Return (x, y) of the center of cell containing provided text 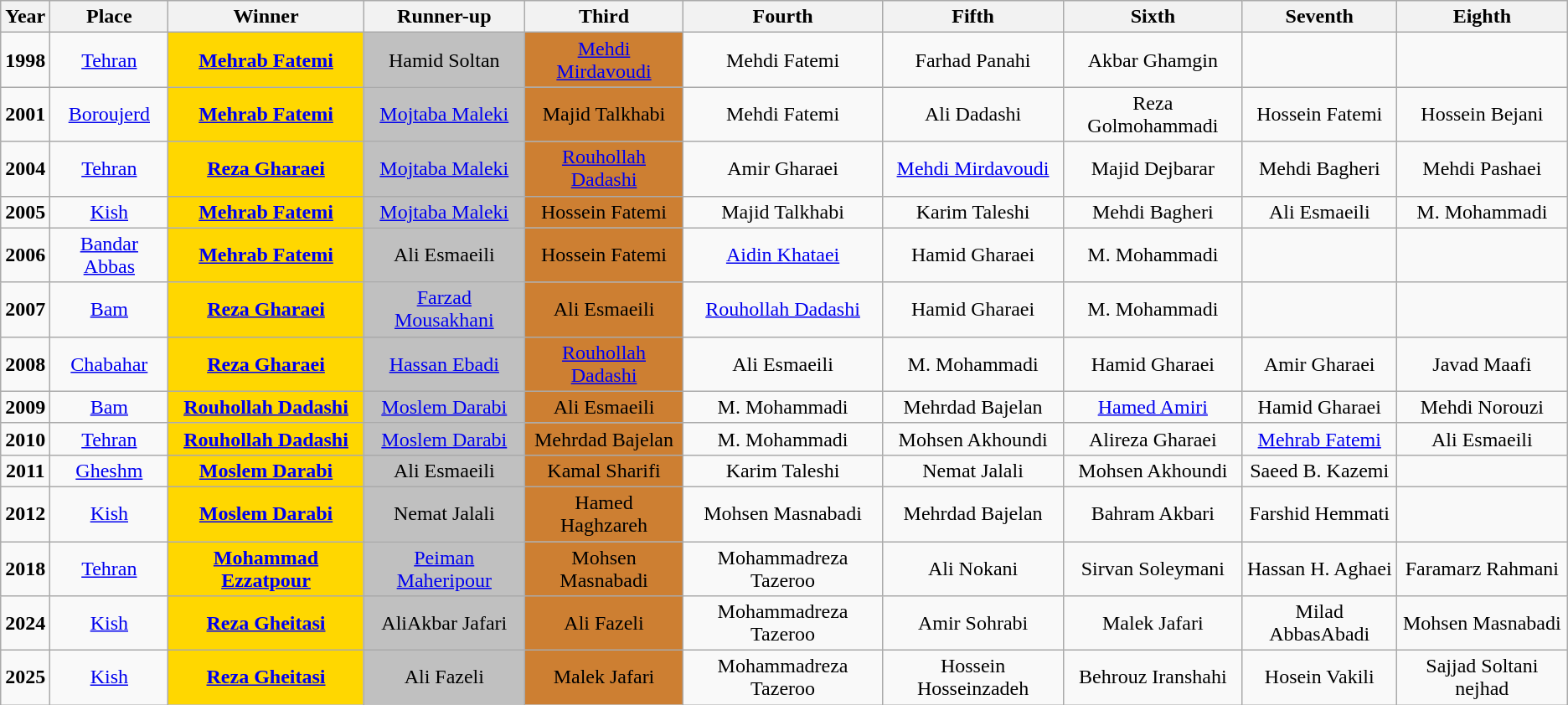
2001 (25, 114)
2011 (25, 471)
Faramarz Rahmani (1482, 568)
Reza Golmohammadi (1153, 114)
Fifth (973, 17)
Akbar Ghamgin (1153, 60)
Hassan H. Aghaei (1319, 568)
2025 (25, 678)
Hamed Haghzareh (603, 514)
Chabahar (109, 363)
Third (603, 17)
Peiman Maheripour (444, 568)
Bahram Akbari (1153, 514)
2004 (25, 169)
2012 (25, 514)
Ali Dadashi (973, 114)
2010 (25, 439)
Place (109, 17)
Majid Dejbarar (1153, 169)
Alireza Gharaei (1153, 439)
Hassan Ebadi (444, 363)
Mohammad Ezzatpour (266, 568)
Ali Nokani (973, 568)
Aidin Khataei (783, 255)
Kamal Sharifi (603, 471)
Winner (266, 17)
Behrouz Iranshahi (1153, 678)
Year (25, 17)
2018 (25, 568)
AliAkbar Jafari (444, 623)
Farhad Panahi (973, 60)
Hossein Bejani (1482, 114)
Hossein Hosseinzadeh (973, 678)
Runner-up (444, 17)
Javad Maafi (1482, 363)
Farzad Mousakhani (444, 310)
2006 (25, 255)
Hamed Amiri (1153, 407)
Amir Sohrabi (973, 623)
Milad AbbasAbadi (1319, 623)
Farshid Hemmati (1319, 514)
2005 (25, 212)
Gheshm (109, 471)
2024 (25, 623)
1998 (25, 60)
Seventh (1319, 17)
Saeed B. Kazemi (1319, 471)
Sirvan Soleymani (1153, 568)
Bandar Abbas (109, 255)
Fourth (783, 17)
Mehdi Pashaei (1482, 169)
2008 (25, 363)
Hosein Vakili (1319, 678)
Sajjad Soltani nejhad (1482, 678)
2007 (25, 310)
Sixth (1153, 17)
Hamid Soltan (444, 60)
2009 (25, 407)
Mehdi Norouzi (1482, 407)
Boroujerd (109, 114)
Eighth (1482, 17)
